Extract the [X, Y] coordinate from the center of the cell holding the provided text.  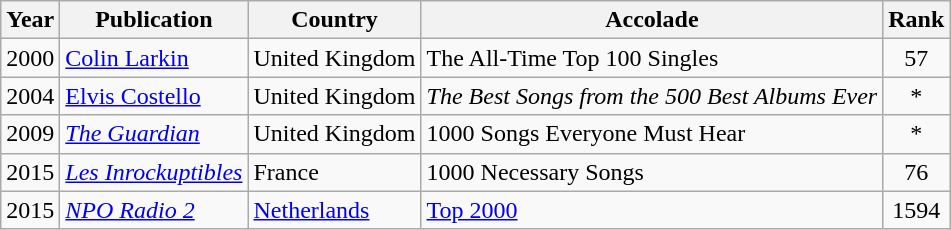
Les Inrockuptibles [154, 172]
1000 Necessary Songs [652, 172]
1000 Songs Everyone Must Hear [652, 134]
Top 2000 [652, 210]
Accolade [652, 20]
The Best Songs from the 500 Best Albums Ever [652, 96]
Year [30, 20]
Rank [916, 20]
2000 [30, 58]
2009 [30, 134]
Colin Larkin [154, 58]
Netherlands [334, 210]
NPO Radio 2 [154, 210]
The Guardian [154, 134]
France [334, 172]
Elvis Costello [154, 96]
57 [916, 58]
Publication [154, 20]
The All-Time Top 100 Singles [652, 58]
2004 [30, 96]
1594 [916, 210]
Country [334, 20]
76 [916, 172]
